Scan for the cell matching the given text and deliver its [X, Y] coordinate at center. 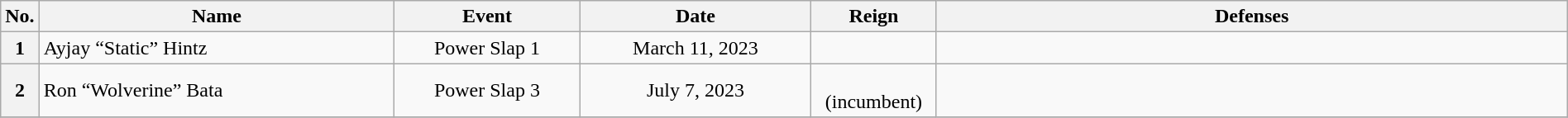
Ron “Wolverine” Bata [217, 91]
Name [217, 17]
No. [20, 17]
July 7, 2023 [696, 91]
Date [696, 17]
Event [487, 17]
March 11, 2023 [696, 48]
1 [20, 48]
Power Slap 1 [487, 48]
Reign [873, 17]
2 [20, 91]
(incumbent) [873, 91]
Ayjay “Static” Hintz [217, 48]
Defenses [1252, 17]
Power Slap 3 [487, 91]
